Search for the cell housing the specified text and yield its (x, y) center coordinate. 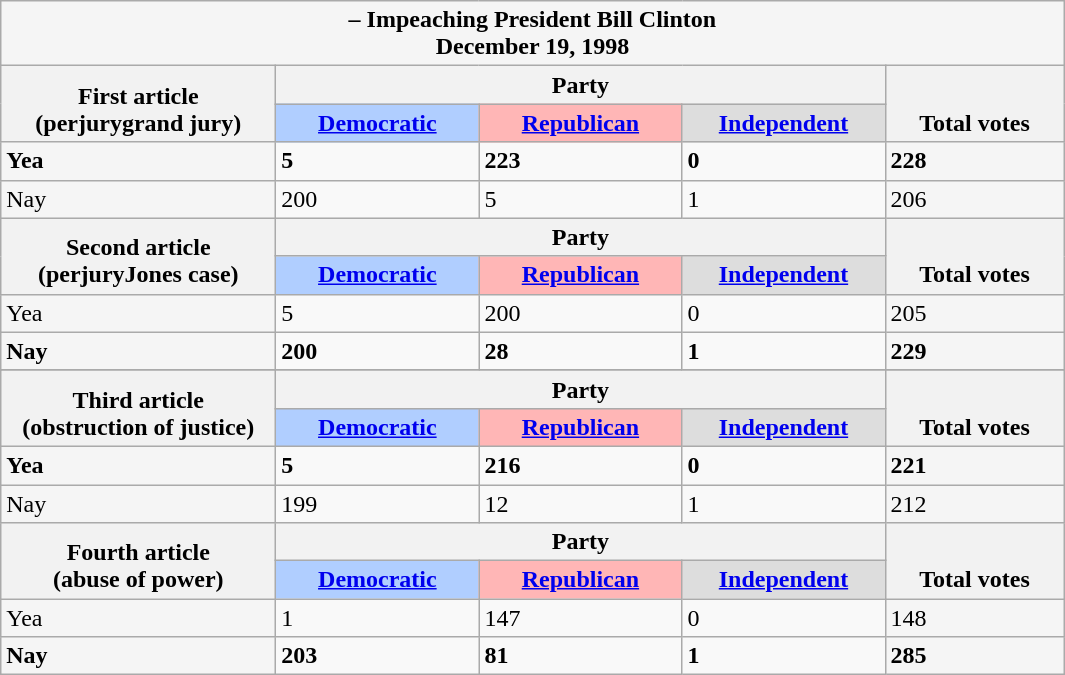
199 (378, 503)
203 (378, 656)
285 (974, 656)
147 (580, 618)
– Impeaching President Bill ClintonDecember 19, 1998 (532, 34)
Third article(obstruction of justice) (138, 408)
First article(perjurygrand jury) (138, 104)
205 (974, 313)
228 (974, 161)
Fourth article(abuse of power) (138, 561)
212 (974, 503)
229 (974, 351)
28 (580, 351)
12 (580, 503)
216 (580, 465)
Second article(perjuryJones case) (138, 256)
221 (974, 465)
148 (974, 618)
206 (974, 199)
223 (580, 161)
81 (580, 656)
